Search for the cell housing the specified text and yield its (x, y) center coordinate. 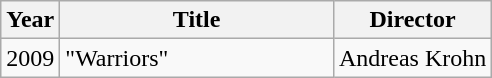
"Warriors" (197, 58)
2009 (30, 58)
Title (197, 20)
Andreas Krohn (412, 58)
Year (30, 20)
Director (412, 20)
